Detect which cell encompasses the target text, then output its (X, Y) center coordinate. 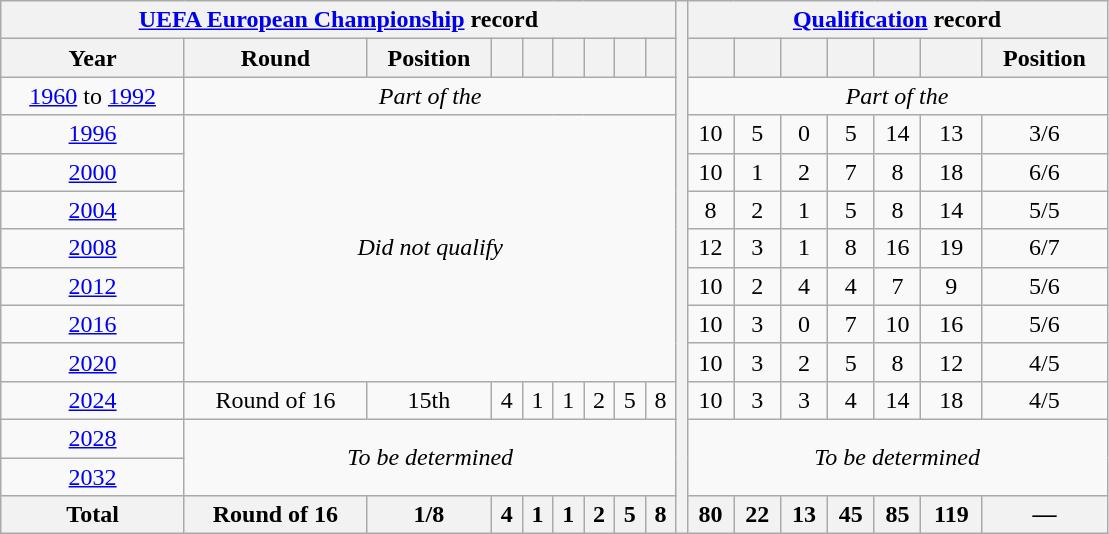
2032 (93, 477)
2020 (93, 362)
Total (93, 515)
2000 (93, 172)
2016 (93, 324)
119 (952, 515)
2024 (93, 400)
15th (428, 400)
19 (952, 248)
6/7 (1044, 248)
Year (93, 58)
Round (275, 58)
3/6 (1044, 134)
2004 (93, 210)
6/6 (1044, 172)
85 (898, 515)
5/5 (1044, 210)
Qualification record (897, 20)
2008 (93, 248)
1960 to 1992 (93, 96)
1/8 (428, 515)
UEFA European Championship record (338, 20)
80 (710, 515)
22 (758, 515)
9 (952, 286)
45 (850, 515)
1996 (93, 134)
Did not qualify (430, 248)
2012 (93, 286)
— (1044, 515)
2028 (93, 438)
